Search for the cell housing the specified text and yield its [X, Y] center coordinate. 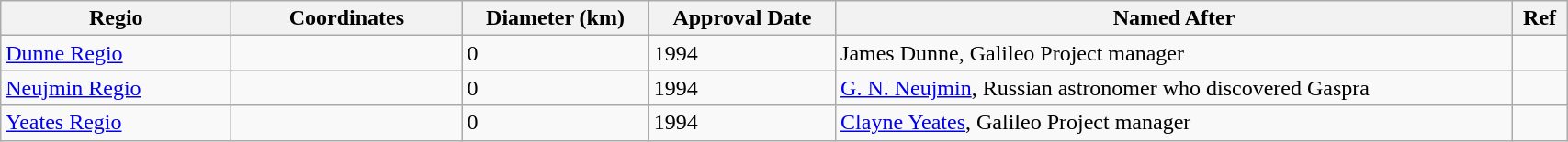
Coordinates [347, 18]
Neujmin Regio [116, 88]
Diameter (km) [555, 18]
Named After [1174, 18]
Yeates Regio [116, 123]
James Dunne, Galileo Project manager [1174, 53]
Ref [1540, 18]
Clayne Yeates, Galileo Project manager [1174, 123]
G. N. Neujmin, Russian astronomer who discovered Gaspra [1174, 88]
Dunne Regio [116, 53]
Regio [116, 18]
Approval Date [742, 18]
